Return [X, Y] of the center of cell containing provided text 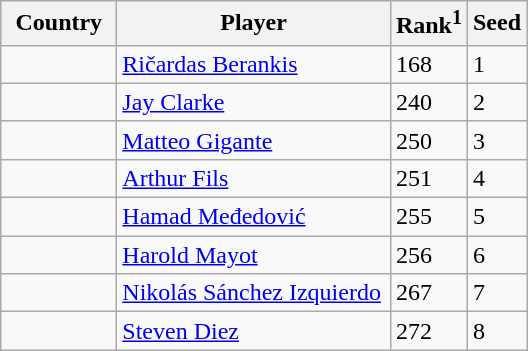
1 [496, 64]
2 [496, 102]
255 [428, 217]
4 [496, 178]
Rank1 [428, 24]
Steven Diez [254, 331]
Player [254, 24]
Arthur Fils [254, 178]
256 [428, 255]
Country [59, 24]
5 [496, 217]
Harold Mayot [254, 255]
272 [428, 331]
240 [428, 102]
251 [428, 178]
6 [496, 255]
Nikolás Sánchez Izquierdo [254, 293]
3 [496, 140]
Hamad Međedović [254, 217]
250 [428, 140]
7 [496, 293]
Jay Clarke [254, 102]
8 [496, 331]
Seed [496, 24]
267 [428, 293]
Ričardas Berankis [254, 64]
168 [428, 64]
Matteo Gigante [254, 140]
